For the text-containing cell, return its midpoint in (X, Y) coordinate format. 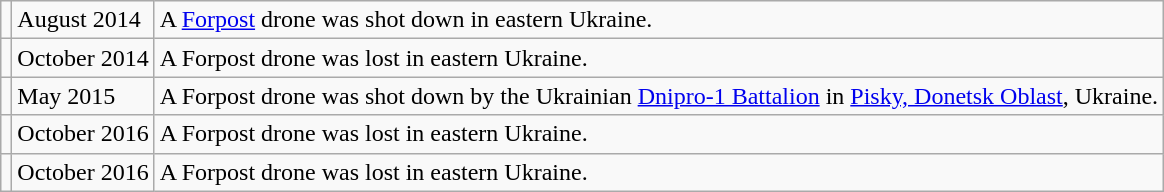
August 2014 (83, 20)
October 2014 (83, 58)
May 2015 (83, 96)
A Forpost drone was shot down by the Ukrainian Dnipro-1 Battalion in Pisky, Donetsk Oblast, Ukraine. (658, 96)
A Forpost drone was shot down in eastern Ukraine. (658, 20)
